Return the (x, y) coordinate for the center point of the cell that contains the specified text.  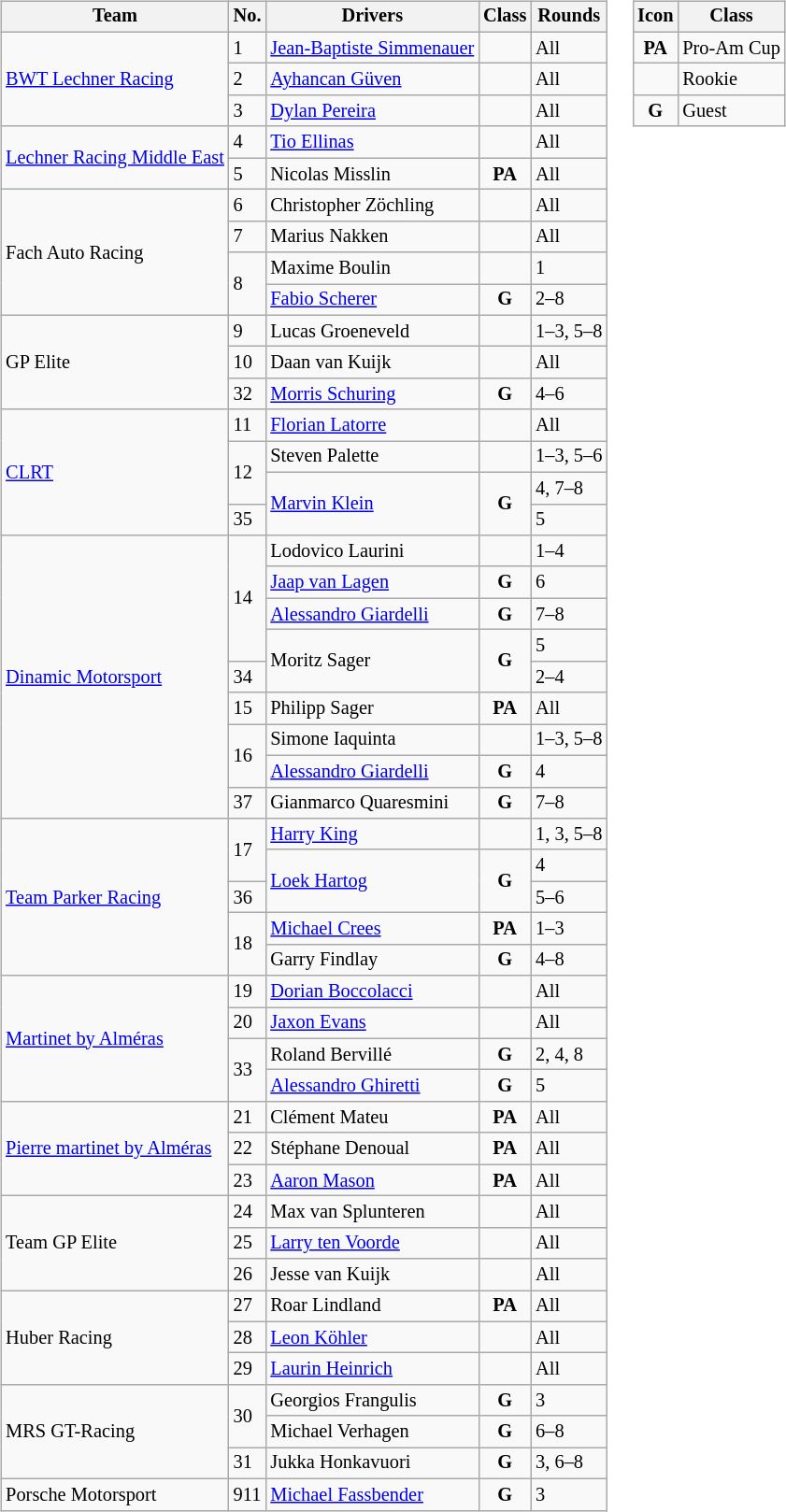
Stéphane Denoual (372, 1148)
Jaap van Lagen (372, 582)
26 (248, 1275)
Jesse van Kuijk (372, 1275)
24 (248, 1212)
Morris Schuring (372, 394)
Porsche Motorsport (115, 1494)
4–6 (568, 394)
Roland Bervillé (372, 1054)
Roar Lindland (372, 1306)
Alessandro Ghiretti (372, 1086)
1–3 (568, 929)
Steven Palette (372, 457)
12 (248, 473)
1, 3, 5–8 (568, 834)
22 (248, 1148)
Tio Ellinas (372, 142)
CLRT (115, 473)
Martinet by Alméras (115, 1039)
2, 4, 8 (568, 1054)
36 (248, 897)
Michael Crees (372, 929)
11 (248, 425)
Garry Findlay (372, 960)
31 (248, 1463)
18 (248, 944)
3, 6–8 (568, 1463)
37 (248, 803)
Fabio Scherer (372, 300)
No. (248, 17)
29 (248, 1369)
Aaron Mason (372, 1180)
30 (248, 1417)
Icon (655, 17)
14 (248, 598)
19 (248, 991)
Clément Mateu (372, 1118)
Daan van Kuijk (372, 363)
Gianmarco Quaresmini (372, 803)
21 (248, 1118)
27 (248, 1306)
Jaxon Evans (372, 1023)
33 (248, 1069)
4–8 (568, 960)
Pro-Am Cup (731, 48)
1–4 (568, 551)
34 (248, 677)
Simone Iaquinta (372, 740)
Drivers (372, 17)
35 (248, 520)
Team (115, 17)
Nicolas Misslin (372, 174)
911 (248, 1494)
2–8 (568, 300)
Guest (731, 111)
Michael Verhagen (372, 1432)
2–4 (568, 677)
Ayhancan Güven (372, 79)
7 (248, 236)
Marius Nakken (372, 236)
Jean-Baptiste Simmenauer (372, 48)
Maxime Boulin (372, 268)
Fach Auto Racing (115, 252)
Georgios Frangulis (372, 1401)
Harry King (372, 834)
9 (248, 331)
4, 7–8 (568, 488)
23 (248, 1180)
16 (248, 755)
Florian Latorre (372, 425)
8 (248, 284)
28 (248, 1337)
MRS GT-Racing (115, 1432)
Dinamic Motorsport (115, 677)
Moritz Sager (372, 662)
Loek Hartog (372, 880)
5–6 (568, 897)
Dorian Boccolacci (372, 991)
Lucas Groeneveld (372, 331)
25 (248, 1243)
Michael Fassbender (372, 1494)
32 (248, 394)
Team GP Elite (115, 1243)
17 (248, 850)
Team Parker Racing (115, 897)
1–3, 5–6 (568, 457)
Pierre martinet by Alméras (115, 1149)
BWT Lechner Racing (115, 78)
Rookie (731, 79)
Leon Köhler (372, 1337)
Lodovico Laurini (372, 551)
GP Elite (115, 363)
15 (248, 708)
Larry ten Voorde (372, 1243)
6–8 (568, 1432)
2 (248, 79)
Jukka Honkavuori (372, 1463)
Marvin Klein (372, 503)
Dylan Pereira (372, 111)
Huber Racing (115, 1338)
Rounds (568, 17)
20 (248, 1023)
Max van Splunteren (372, 1212)
Philipp Sager (372, 708)
Christopher Zöchling (372, 206)
Lechner Racing Middle East (115, 157)
10 (248, 363)
Laurin Heinrich (372, 1369)
